Output the (X, Y) coordinate of the center of the cell containing the given text.  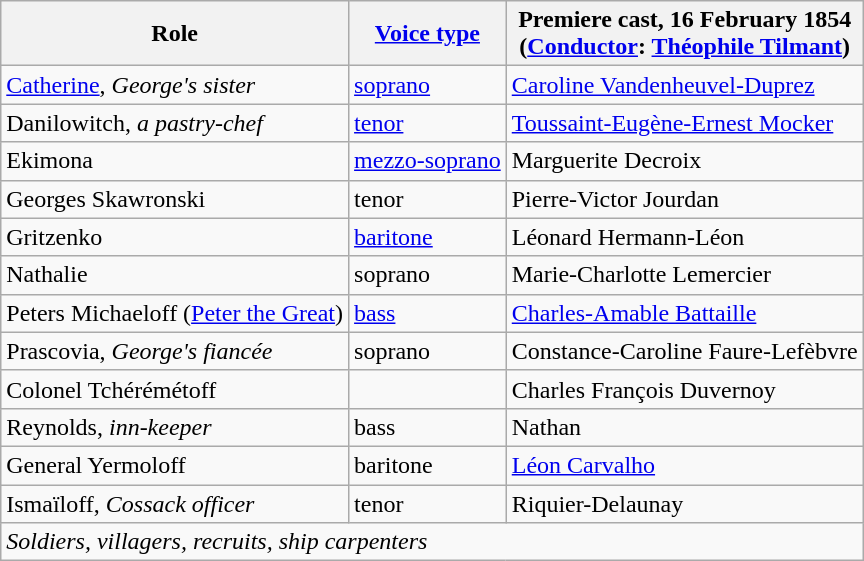
Léonard Hermann-Léon (684, 237)
Prascovia, George's fiancée (175, 351)
Colonel Tchérémétoff (175, 389)
Peters Michaeloff (Peter the Great) (175, 313)
Caroline Vandenheuvel-Duprez (684, 85)
Reynolds, inn-keeper (175, 427)
Charles François Duvernoy (684, 389)
Georges Skawronski (175, 199)
Gritzenko (175, 237)
Toussaint-Eugène-Ernest Mocker (684, 123)
Charles-Amable Battaille (684, 313)
General Yermoloff (175, 465)
Marguerite Decroix (684, 161)
Voice type (428, 34)
Ekimona (175, 161)
Nathan (684, 427)
Soldiers, villagers, recruits, ship carpenters (432, 542)
Constance-Caroline Faure-Lefèbvre (684, 351)
Ismaïloff, Cossack officer (175, 503)
Pierre-Victor Jourdan (684, 199)
Catherine, George's sister (175, 85)
Riquier-Delaunay (684, 503)
mezzo-soprano (428, 161)
Danilowitch, a pastry-chef (175, 123)
Nathalie (175, 275)
Premiere cast, 16 February 1854(Conductor: Théophile Tilmant) (684, 34)
Marie-Charlotte Lemercier (684, 275)
Role (175, 34)
Léon Carvalho (684, 465)
